Return the [x, y] coordinate for the center point of the cell that contains the specified text.  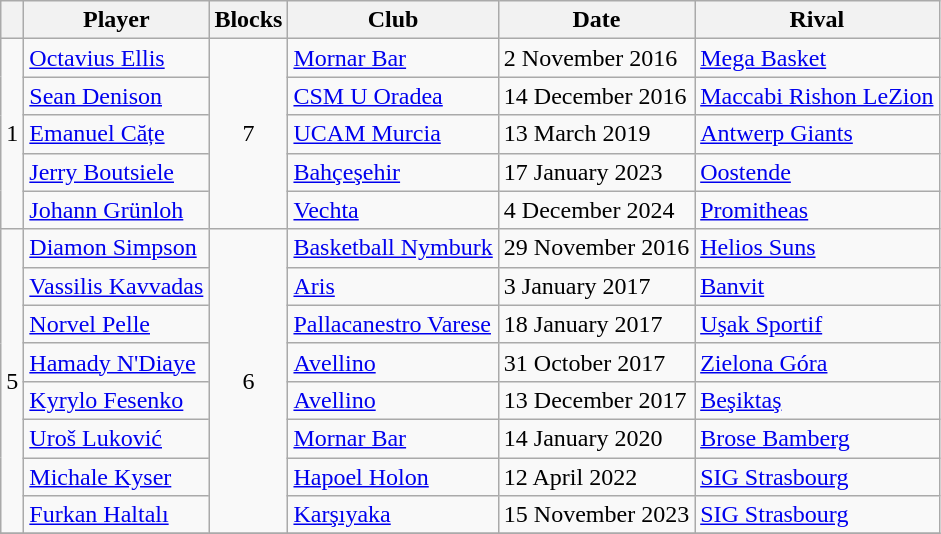
29 November 2016 [596, 248]
Uroš Luković [116, 438]
Beşiktaş [817, 400]
6 [248, 381]
5 [12, 381]
Rival [817, 20]
Johann Grünloh [116, 210]
Vassilis Kavvadas [116, 286]
Michale Kyser [116, 477]
Club [393, 20]
Promitheas [817, 210]
Jerry Boutsiele [116, 172]
UCAM Murcia [393, 134]
4 December 2024 [596, 210]
Aris [393, 286]
Diamon Simpson [116, 248]
15 November 2023 [596, 515]
Banvit [817, 286]
18 January 2017 [596, 324]
Uşak Sportif [817, 324]
Vechta [393, 210]
Helios Suns [817, 248]
Brose Bamberg [817, 438]
7 [248, 134]
2 November 2016 [596, 58]
Mega Basket [817, 58]
Emanuel Cățe [116, 134]
Karşıyaka [393, 515]
Antwerp Giants [817, 134]
Blocks [248, 20]
Hamady N'Diaye [116, 362]
17 January 2023 [596, 172]
13 March 2019 [596, 134]
14 January 2020 [596, 438]
1 [12, 134]
Sean Denison [116, 96]
Basketball Nymburk [393, 248]
Octavius Ellis [116, 58]
Norvel Pelle [116, 324]
Date [596, 20]
Furkan Haltalı [116, 515]
Maccabi Rishon LeZion [817, 96]
Zielona Góra [817, 362]
Oostende [817, 172]
13 December 2017 [596, 400]
12 April 2022 [596, 477]
Hapoel Holon [393, 477]
31 October 2017 [596, 362]
Pallacanestro Varese [393, 324]
14 December 2016 [596, 96]
Bahçeşehir [393, 172]
CSM U Oradea [393, 96]
Kyrylo Fesenko [116, 400]
Player [116, 20]
3 January 2017 [596, 286]
